Return (X, Y) of the center of cell containing provided text 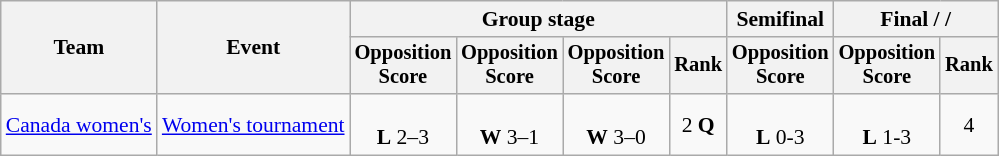
Semifinal (780, 19)
L 1-3 (888, 124)
Women's tournament (254, 124)
W 3–0 (616, 124)
Event (254, 48)
W 3–1 (510, 124)
Group stage (538, 19)
L 2–3 (404, 124)
2 Q (698, 124)
Team (79, 48)
Final / / (916, 19)
Canada women's (79, 124)
L 0-3 (780, 124)
4 (969, 124)
